Output the [x, y] coordinate of the center of the cell containing the given text.  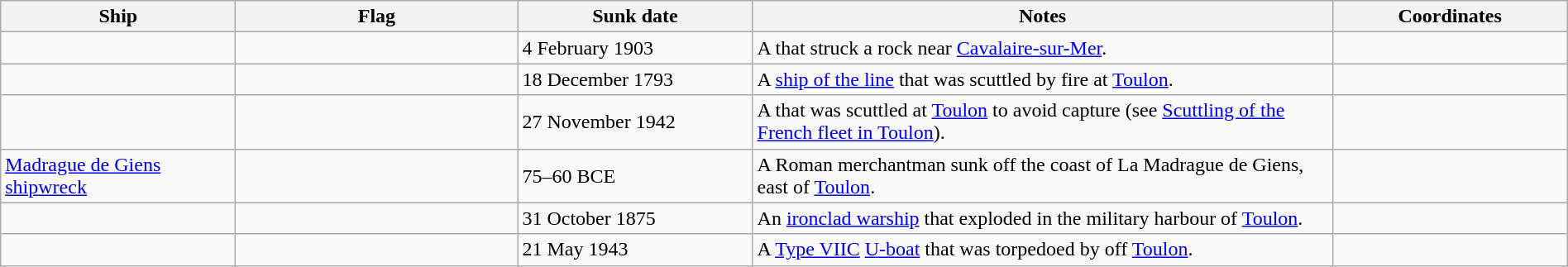
A ship of the line that was scuttled by fire at Toulon. [1042, 79]
75–60 BCE [635, 175]
Coordinates [1450, 17]
Flag [377, 17]
Madrague de Giens shipwreck [118, 175]
Notes [1042, 17]
A that struck a rock near Cavalaire-sur-Mer. [1042, 48]
An ironclad warship that exploded in the military harbour of Toulon. [1042, 218]
27 November 1942 [635, 122]
A Roman merchantman sunk off the coast of La Madrague de Giens, east of Toulon. [1042, 175]
31 October 1875 [635, 218]
21 May 1943 [635, 250]
4 February 1903 [635, 48]
Ship [118, 17]
A Type VIIC U-boat that was torpedoed by off Toulon. [1042, 250]
A that was scuttled at Toulon to avoid capture (see Scuttling of the French fleet in Toulon). [1042, 122]
Sunk date [635, 17]
18 December 1793 [635, 79]
